From the cell containing the given text, extract its center point as (x, y) coordinate. 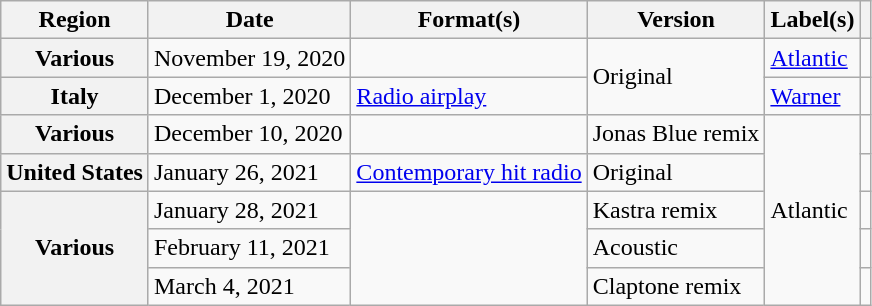
November 19, 2020 (249, 58)
March 4, 2021 (249, 286)
Warner (812, 96)
Acoustic (676, 248)
Radio airplay (469, 96)
December 1, 2020 (249, 96)
Claptone remix (676, 286)
Version (676, 20)
December 10, 2020 (249, 134)
Italy (75, 96)
February 11, 2021 (249, 248)
January 26, 2021 (249, 172)
Label(s) (812, 20)
Date (249, 20)
Contemporary hit radio (469, 172)
January 28, 2021 (249, 210)
United States (75, 172)
Region (75, 20)
Kastra remix (676, 210)
Jonas Blue remix (676, 134)
Format(s) (469, 20)
